For the text-containing cell, return its midpoint in [X, Y] coordinate format. 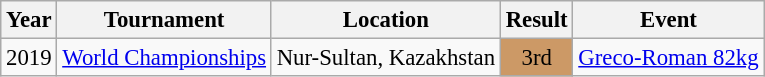
2019 [29, 58]
Location [386, 20]
3rd [536, 58]
Event [668, 20]
Greco-Roman 82kg [668, 58]
World Championships [164, 58]
Tournament [164, 20]
Result [536, 20]
Nur-Sultan, Kazakhstan [386, 58]
Year [29, 20]
